Extract the (x, y) coordinate from the center of the cell holding the provided text.  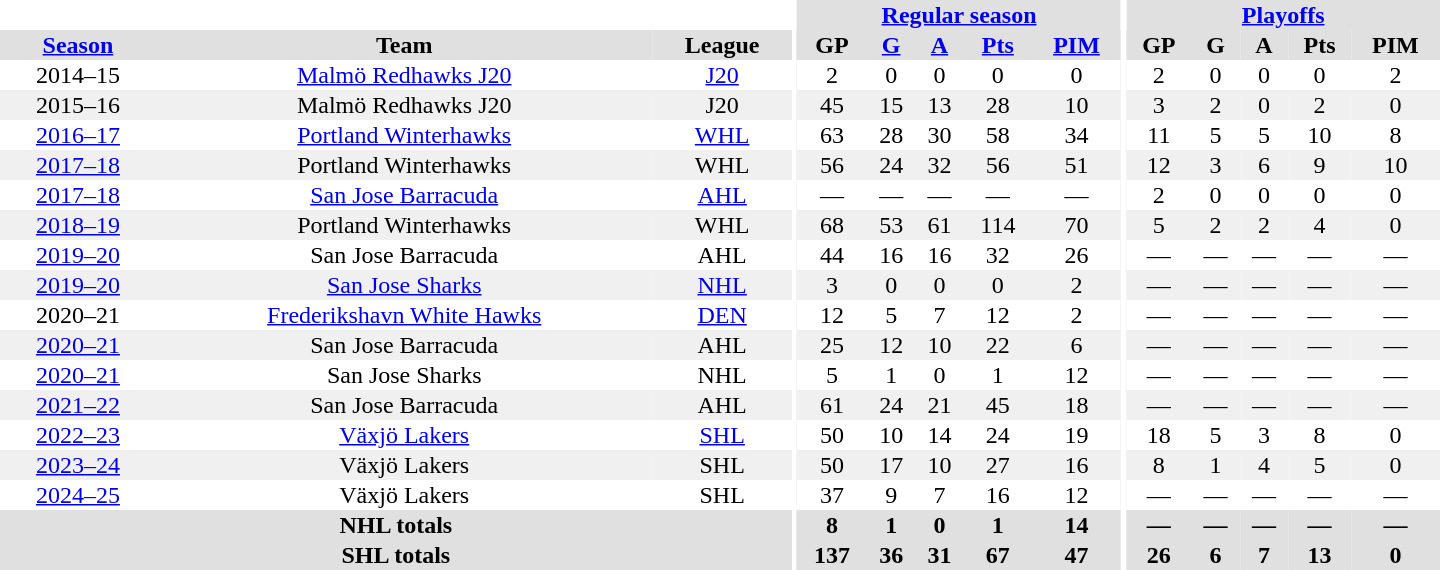
Season (78, 45)
27 (998, 465)
11 (1158, 135)
Frederikshavn White Hawks (404, 315)
34 (1076, 135)
2014–15 (78, 75)
68 (832, 225)
19 (1076, 435)
21 (939, 405)
NHL totals (396, 525)
44 (832, 255)
2015–16 (78, 105)
SHL totals (396, 555)
2016–17 (78, 135)
15 (891, 105)
2018–19 (78, 225)
2023–24 (78, 465)
51 (1076, 165)
2024–25 (78, 495)
17 (891, 465)
47 (1076, 555)
114 (998, 225)
31 (939, 555)
37 (832, 495)
Playoffs (1283, 15)
2021–22 (78, 405)
Team (404, 45)
25 (832, 345)
2022–23 (78, 435)
63 (832, 135)
137 (832, 555)
League (722, 45)
36 (891, 555)
58 (998, 135)
Regular season (959, 15)
70 (1076, 225)
DEN (722, 315)
22 (998, 345)
53 (891, 225)
67 (998, 555)
30 (939, 135)
